Pinpoint the cell where the given text exists, returning its [X, Y] midpoint coordinate. 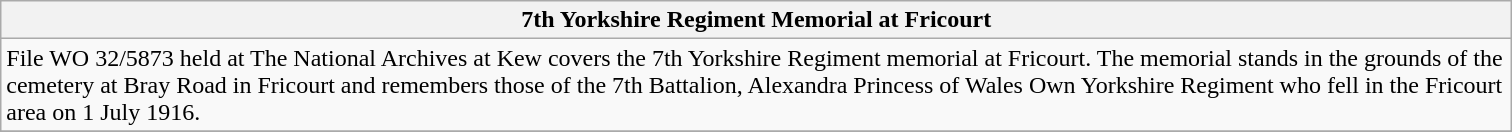
7th Yorkshire Regiment Memorial at Fricourt [756, 20]
